Return (x, y) of the center of cell containing provided text 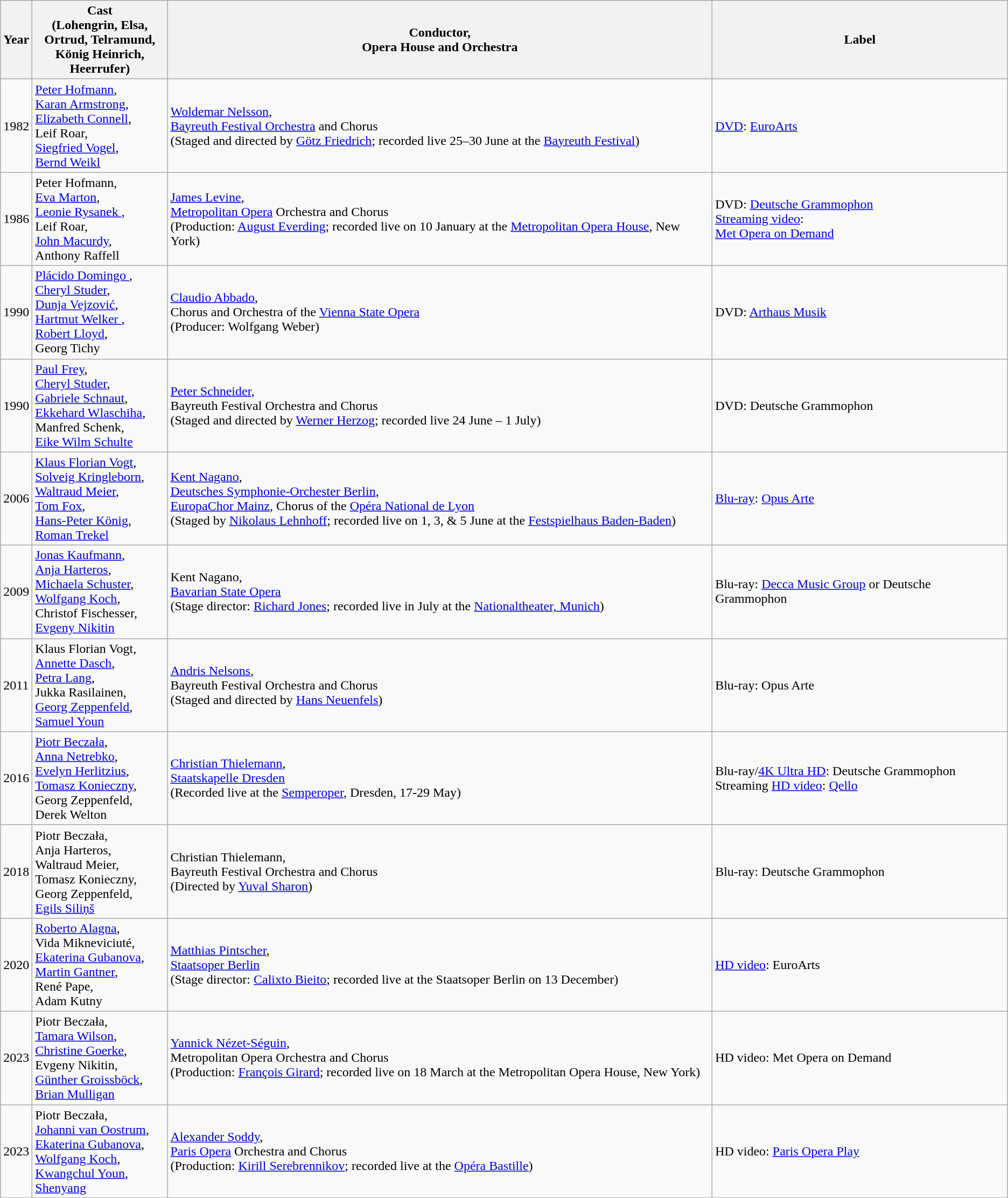
Jonas Kaufmann,Anja Harteros,Michaela Schuster,Wolfgang Koch,Christof Fischesser,Evgeny Nikitin (100, 591)
Piotr Beczała,Anna Netrebko,Evelyn Herlitzius,Tomasz Konieczny,Georg Zeppenfeld,Derek Welton (100, 778)
Klaus Florian Vogt,Annette Dasch,Petra Lang,Jukka Rasilainen,Georg Zeppenfeld,Samuel Youn (100, 685)
Label (860, 40)
2009 (16, 591)
DVD: Deutsche GrammophonStreaming video: Met Opera on Demand (860, 219)
Piotr Beczała,Johanni van Oostrum,Ekaterina Gubanova,Wolfgang Koch,Kwangchul Youn,Shenyang (100, 1151)
Kent Nagano,Bavarian State Opera(Stage director: Richard Jones; recorded live in July at the Nationaltheater, Munich) (440, 591)
Peter Hofmann,Eva Marton,Leonie Rysanek ,Leif Roar,John Macurdy,Anthony Raffell (100, 219)
Roberto Alagna,Vida Mikneviciuté,Ekaterina Gubanova,Martin Gantner,René Pape,Adam Kutny (100, 964)
Blu-ray/4K Ultra HD: Deutsche GrammophonStreaming HD video: Qello (860, 778)
Piotr Beczała,Anja Harteros,Waltraud Meier,Tomasz Konieczny,Georg Zeppenfeld,Egils Siliņš (100, 872)
2006 (16, 499)
1986 (16, 219)
Matthias Pintscher,Staatsoper Berlin(Stage director: Calixto Bieito; recorded live at the Staatsoper Berlin on 13 December) (440, 964)
Andris Nelsons,Bayreuth Festival Orchestra and Chorus(Staged and directed by Hans Neuenfels) (440, 685)
1982 (16, 126)
HD video: EuroArts (860, 964)
Plácido Domingo ,Cheryl Studer,Dunja Vejzović,Hartmut Welker ,Robert Lloyd,Georg Tichy (100, 312)
Blu-ray: Deutsche Grammophon (860, 872)
Peter Hofmann,Karan Armstrong,Elizabeth Connell,Leif Roar,Siegfried Vogel,Bernd Weikl (100, 126)
HD video: Paris Opera Play (860, 1151)
Cast (Lohengrin, Elsa,Ortrud, Telramund,König Heinrich, Heerrufer) (100, 40)
DVD: Arthaus Musik (860, 312)
Christian Thielemann,Staatskapelle Dresden(Recorded live at the Semperoper, Dresden, 17-29 May) (440, 778)
Year (16, 40)
DVD: EuroArts (860, 126)
2018 (16, 872)
2016 (16, 778)
Conductor,Opera House and Orchestra (440, 40)
2020 (16, 964)
Piotr Beczała,Tamara Wilson,Christine Goerke,Evgeny Nikitin,Günther Groissböck,Brian Mulligan (100, 1058)
HD video: Met Opera on Demand (860, 1058)
Blu-ray: Decca Music Group or Deutsche Grammophon (860, 591)
Claudio Abbado,Chorus and Orchestra of the Vienna State Opera(Producer: Wolfgang Weber) (440, 312)
DVD: Deutsche Grammophon (860, 405)
Alexander Soddy, Paris Opera Orchestra and Chorus(Production: Kirill Serebrennikov; recorded live at the Opéra Bastille) (440, 1151)
Klaus Florian Vogt,Solveig Kringleborn,Waltraud Meier,Tom Fox,Hans-Peter König,Roman Trekel (100, 499)
Woldemar Nelsson,Bayreuth Festival Orchestra and Chorus(Staged and directed by Götz Friedrich; recorded live 25–30 June at the Bayreuth Festival) (440, 126)
Paul Frey,Cheryl Studer,Gabriele Schnaut,Ekkehard Wlaschiha,Manfred Schenk,Eike Wilm Schulte (100, 405)
Christian Thielemann,Bayreuth Festival Orchestra and Chorus(Directed by Yuval Sharon) (440, 872)
2011 (16, 685)
Peter Schneider,Bayreuth Festival Orchestra and Chorus(Staged and directed by Werner Herzog; recorded live 24 June – 1 July) (440, 405)
